Identify which cell holds the provided text, then report its (x, y) central coordinate. 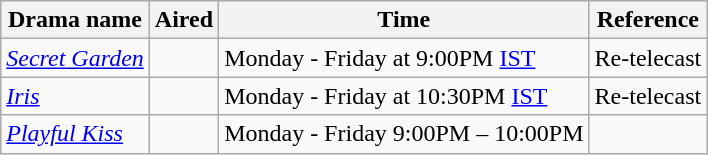
Time (404, 20)
Monday - Friday 9:00PM – 10:00PM (404, 134)
Secret Garden (76, 58)
Iris (76, 96)
Playful Kiss (76, 134)
Monday - Friday at 10:30PM IST (404, 96)
Monday - Friday at 9:00PM IST (404, 58)
Aired (184, 20)
Reference (648, 20)
Drama name (76, 20)
